Find where the given text appears and provide that cell's center as [x, y] coordinate. 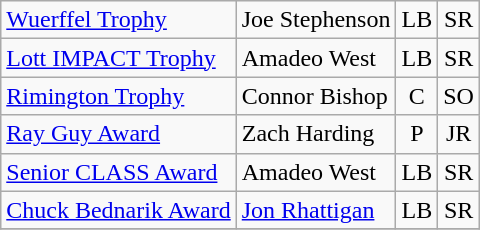
SO [459, 96]
P [417, 134]
Senior CLASS Award [118, 172]
Wuerffel Trophy [118, 20]
Rimington Trophy [118, 96]
Jon Rhattigan [316, 210]
Chuck Bednarik Award [118, 210]
Lott IMPACT Trophy [118, 58]
Joe Stephenson [316, 20]
C [417, 96]
Zach Harding [316, 134]
Ray Guy Award [118, 134]
JR [459, 134]
Connor Bishop [316, 96]
